Return [X, Y] of the center of cell containing provided text 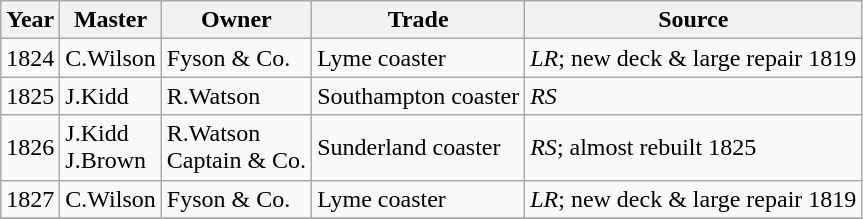
1826 [30, 148]
Southampton coaster [418, 96]
RS [694, 96]
Sunderland coaster [418, 148]
J.KiddJ.Brown [110, 148]
1825 [30, 96]
RS; almost rebuilt 1825 [694, 148]
R.Watson [236, 96]
R.WatsonCaptain & Co. [236, 148]
Master [110, 20]
Source [694, 20]
Trade [418, 20]
J.Kidd [110, 96]
1827 [30, 199]
1824 [30, 58]
Owner [236, 20]
Year [30, 20]
